For the text-containing cell, return its midpoint in [X, Y] coordinate format. 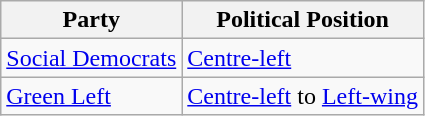
Social Democrats [92, 58]
Political Position [303, 20]
Centre-left [303, 58]
Centre-left to Left-wing [303, 96]
Green Left [92, 96]
Party [92, 20]
